Identify which cell holds the provided text, then report its (x, y) central coordinate. 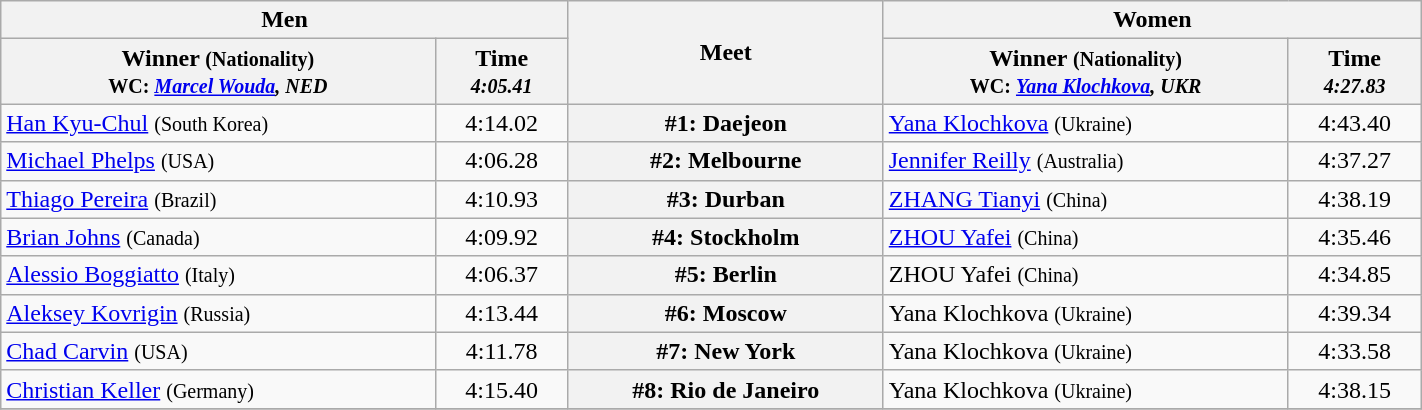
4:39.34 (1354, 313)
Women (1152, 20)
4:38.15 (1354, 389)
#2: Melbourne (726, 161)
4:33.58 (1354, 351)
Chad Carvin (USA) (218, 351)
#3: Durban (726, 199)
Jennifer Reilly (Australia) (1086, 161)
4:06.28 (502, 161)
#8: Rio de Janeiro (726, 389)
Meet (726, 52)
Alessio Boggiatto (Italy) (218, 275)
Men (284, 20)
4:10.93 (502, 199)
Michael Phelps (USA) (218, 161)
Aleksey Kovrigin (Russia) (218, 313)
4:11.78 (502, 351)
4:34.85 (1354, 275)
ZHANG Tianyi (China) (1086, 199)
4:37.27 (1354, 161)
4:15.40 (502, 389)
4:13.44 (502, 313)
Han Kyu-Chul (South Korea) (218, 123)
#6: Moscow (726, 313)
Thiago Pereira (Brazil) (218, 199)
Winner (Nationality) WC: Marcel Wouda, NED (218, 72)
Time 4:05.41 (502, 72)
#7: New York (726, 351)
Brian Johns (Canada) (218, 237)
#4: Stockholm (726, 237)
Winner (Nationality)WC: Yana Klochkova, UKR (1086, 72)
Time4:27.83 (1354, 72)
4:14.02 (502, 123)
4:06.37 (502, 275)
4:38.19 (1354, 199)
#5: Berlin (726, 275)
4:09.92 (502, 237)
4:43.40 (1354, 123)
Christian Keller (Germany) (218, 389)
4:35.46 (1354, 237)
#1: Daejeon (726, 123)
